Provide the (X, Y) coordinate of the cell's center where the given text is located.  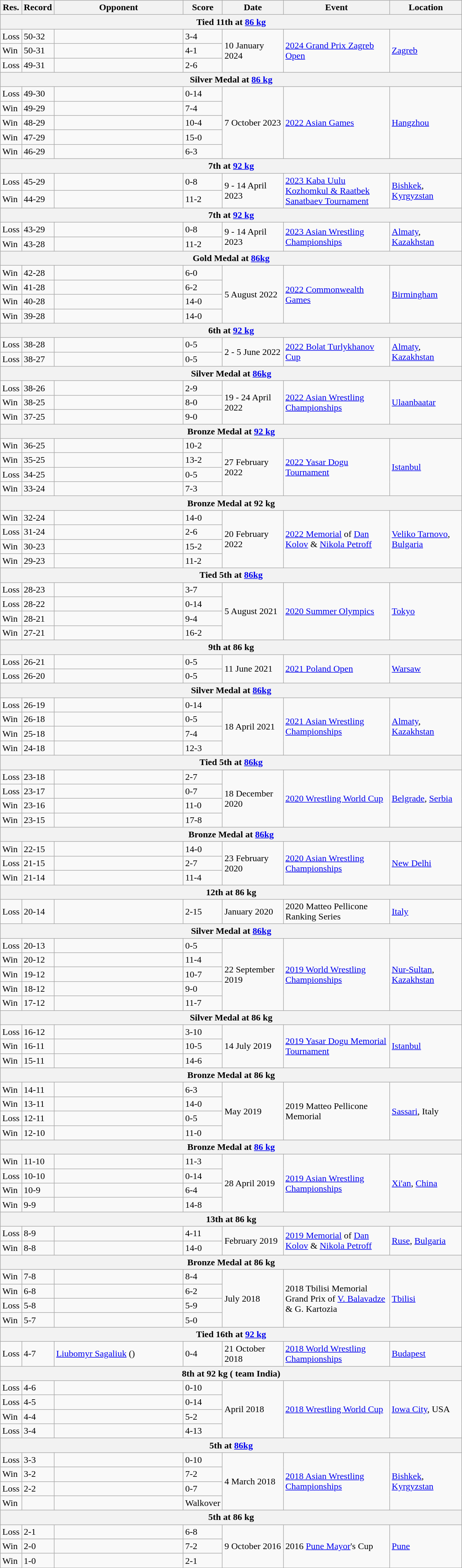
43-29 (38, 230)
49-31 (38, 65)
13-2 (203, 460)
3-2 (38, 1474)
8-8 (38, 1248)
10 January 2024 (253, 51)
21-14 (38, 877)
2020 Asian Wrestling Championships (337, 863)
Hangzhou (426, 123)
5 August 2022 (253, 294)
23-15 (38, 820)
11-3 (203, 1162)
31-24 (38, 532)
Tokyo (426, 611)
27 February 2022 (253, 467)
February 2019 (253, 1241)
28-22 (38, 604)
5th at 86 kg (231, 1517)
40-28 (38, 302)
20-14 (38, 912)
11 June 2021 (253, 669)
Tbilisi (426, 1298)
23-17 (38, 791)
18 December 2020 (253, 798)
2023 Kaba Uulu Kozhomkul & Raatbek Sanatbaev Tournament (337, 191)
3-10 (203, 1032)
Walkover (203, 1503)
43-28 (38, 244)
19 - 24 April 2022 (253, 402)
3-7 (203, 590)
20-12 (38, 960)
2020 Summer Olympics (337, 611)
18 April 2021 (253, 726)
4-11 (203, 1234)
Zagreb (426, 51)
12-10 (38, 1132)
5-7 (38, 1320)
13-11 (38, 1104)
46-29 (38, 151)
9 October 2016 (253, 1546)
37-25 (38, 417)
2-15 (203, 912)
5-8 (38, 1305)
Iowa City, USA (426, 1409)
50-31 (38, 51)
2018 Asian Wrestling Championships (337, 1481)
Italy (426, 912)
38-25 (38, 402)
Veliko Tarnovo, Bulgaria (426, 539)
10-5 (203, 1046)
12th at 86 kg (231, 892)
Bronze Medal at 86kg (231, 834)
34-25 (38, 474)
April 2018 (253, 1409)
27-21 (38, 633)
Ruse, Bulgaria (426, 1241)
30-23 (38, 546)
2019 World Wrestling Championships (337, 974)
14 July 2019 (253, 1046)
2019 Matteo Pellicone Memorial (337, 1111)
26-21 (38, 662)
10-9 (38, 1190)
4-1 (203, 51)
21 October 2018 (253, 1354)
2022 Memorial of Dan Kolov & Nikola Petroff (337, 539)
9th at 86 kg (231, 647)
2021 Poland Open (337, 669)
5-0 (203, 1320)
11-10 (38, 1162)
2023 Asian Wrestling Championships (337, 237)
2020 Matteo Pellicone Ranking Series (337, 912)
6-0 (203, 273)
5-9 (203, 1305)
28-21 (38, 618)
Opponent (119, 8)
50-32 (38, 36)
January 2020 (253, 912)
May 2019 (253, 1111)
4-7 (38, 1354)
Location (426, 8)
20-13 (38, 946)
2016 Pune Mayor's Cup (337, 1546)
5-2 (203, 1417)
26-18 (38, 719)
6th at 92 kg (231, 330)
26-19 (38, 705)
2022 Asian Wrestling Championships (337, 402)
New Delhi (426, 863)
14-6 (203, 1061)
Birmingham (426, 294)
16-2 (203, 633)
2024 Grand Prix Zagreb Open (337, 51)
24-18 (38, 748)
44-29 (38, 199)
19-12 (38, 974)
4 March 2018 (253, 1481)
32-24 (38, 518)
Score (203, 8)
5th at 86kg (231, 1445)
8-0 (203, 402)
14-11 (38, 1089)
12-11 (38, 1118)
8-4 (203, 1277)
47-29 (38, 137)
10-10 (38, 1176)
12-3 (203, 748)
2019 Memorial of Dan Kolov & Nikola Petroff (337, 1241)
14-8 (203, 1205)
5 August 2021 (253, 611)
Event (337, 8)
15-0 (203, 137)
2018 Wrestling World Cup (337, 1409)
2019 Asian Wrestling Championships (337, 1183)
2020 Wrestling World Cup (337, 798)
2018 Tbilisi Memorial Grand Prix of V. Balavadze & G. Kartozia (337, 1298)
16-11 (38, 1046)
7-8 (38, 1277)
17-12 (38, 1003)
16-12 (38, 1032)
28 April 2019 (253, 1183)
26-20 (38, 676)
2-2 (38, 1489)
13th at 86 kg (231, 1219)
48-29 (38, 123)
2022 Yasar Dogu Tournament (337, 467)
Tied 11th at 86 kg (231, 22)
23 February 2020 (253, 863)
2018 World Wrestling Championships (337, 1354)
45-29 (38, 182)
38-26 (38, 388)
Ulaanbaatar (426, 402)
18-12 (38, 989)
28-23 (38, 590)
8-9 (38, 1234)
2022 Commonwealth Games (337, 294)
Budapest (426, 1354)
41-28 (38, 287)
21-15 (38, 863)
23-16 (38, 806)
9-4 (203, 618)
July 2018 (253, 1298)
10-4 (203, 123)
35-25 (38, 460)
15-2 (203, 546)
17-8 (203, 820)
Liubomyr Sagaliuk () (119, 1354)
9-9 (38, 1205)
Pune (426, 1546)
2 - 5 June 2022 (253, 352)
4-13 (203, 1431)
39-28 (38, 316)
15-11 (38, 1061)
Xi'an, China (426, 1183)
38-27 (38, 359)
4-6 (38, 1388)
23-18 (38, 777)
6-4 (203, 1190)
38-28 (38, 345)
Warsaw (426, 669)
49-30 (38, 94)
Sassari, Italy (426, 1111)
10-7 (203, 974)
Gold Medal at 86kg (231, 258)
11-7 (203, 1003)
36-25 (38, 446)
8th at 92 kg ( team India) (231, 1373)
2019 Yasar Dogu Memorial Tournament (337, 1046)
Record (38, 8)
2022 Asian Games (337, 123)
4-5 (38, 1402)
Res. (11, 8)
20 February 2022 (253, 539)
22-15 (38, 849)
2-0 (38, 1546)
7-3 (203, 489)
42-28 (38, 273)
0-4 (203, 1354)
25-18 (38, 734)
2021 Asian Wrestling Championships (337, 726)
10-2 (203, 446)
Belgrade, Serbia (426, 798)
Tied 16th at 92 kg (231, 1334)
7 October 2023 (253, 123)
33-24 (38, 489)
29-23 (38, 561)
2-9 (203, 388)
3-3 (38, 1460)
2022 Bolat Turlykhanov Cup (337, 352)
Nur-Sultan, Kazakhstan (426, 974)
Date (253, 8)
4-4 (38, 1417)
1-0 (38, 1560)
49-29 (38, 108)
22 September 2019 (253, 974)
